Output the [X, Y] coordinate of the center of the cell containing the given text.  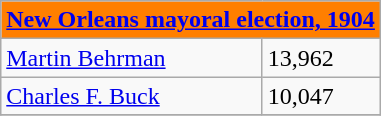
Martin Behrman [132, 58]
10,047 [321, 96]
Charles F. Buck [132, 96]
13,962 [321, 58]
New Orleans mayoral election, 1904 [191, 20]
